Identify which cell holds the provided text, then report its [X, Y] central coordinate. 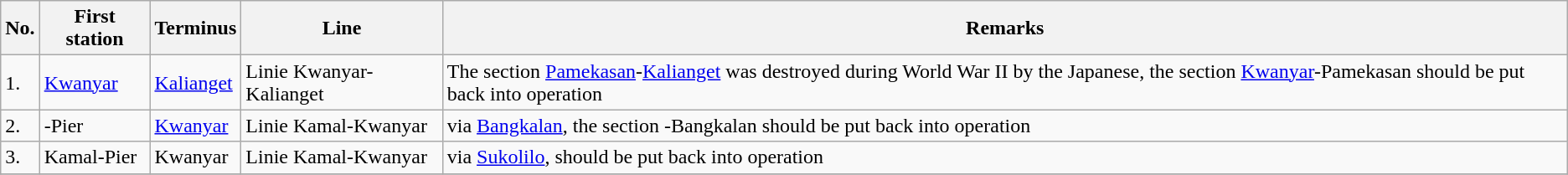
First station [95, 28]
Line [342, 28]
via Bangkalan, the section -Bangkalan should be put back into operation [1005, 126]
2. [20, 126]
No. [20, 28]
Terminus [196, 28]
Kamal-Pier [95, 157]
1. [20, 82]
-Pier [95, 126]
Kalianget [196, 82]
The section Pamekasan-Kalianget was destroyed during World War II by the Japanese, the section Kwanyar-Pamekasan should be put back into operation [1005, 82]
via Sukolilo, should be put back into operation [1005, 157]
Linie Kwanyar-Kalianget [342, 82]
Remarks [1005, 28]
3. [20, 157]
